Provide the (x, y) coordinate of the cell's center where the given text is located.  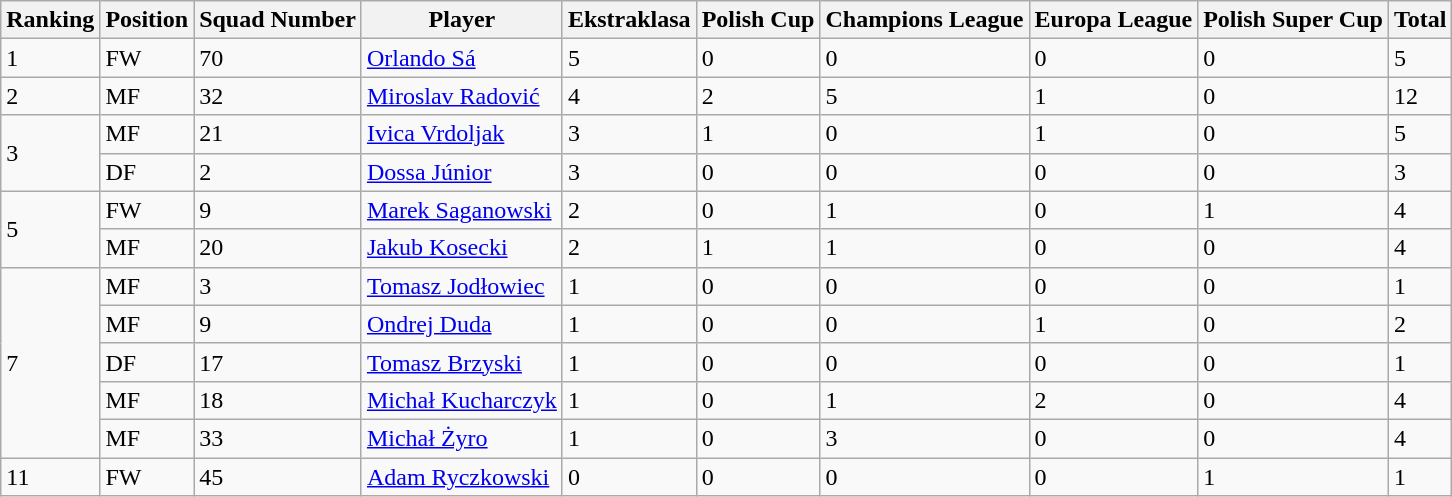
Polish Super Cup (1294, 20)
Ranking (50, 20)
70 (278, 58)
11 (50, 477)
Michał Kucharczyk (462, 400)
Player (462, 20)
Dossa Júnior (462, 172)
Polish Cup (758, 20)
18 (278, 400)
12 (1420, 96)
Tomasz Brzyski (462, 362)
7 (50, 362)
Champions League (924, 20)
Squad Number (278, 20)
20 (278, 248)
Adam Ryczkowski (462, 477)
33 (278, 438)
Jakub Kosecki (462, 248)
Tomasz Jodłowiec (462, 286)
Europa League (1114, 20)
Total (1420, 20)
21 (278, 134)
Ekstraklasa (629, 20)
32 (278, 96)
Marek Saganowski (462, 210)
Ivica Vrdoljak (462, 134)
Position (147, 20)
Miroslav Radović (462, 96)
45 (278, 477)
Michał Żyro (462, 438)
17 (278, 362)
Orlando Sá (462, 58)
Ondrej Duda (462, 324)
